Determine the (X, Y) coordinate at the center of the cell enclosing the given text.  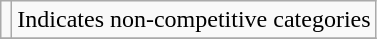
Indicates non-competitive categories (194, 20)
